Output the (x, y) coordinate of the center of the cell containing the given text.  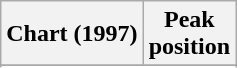
Chart (1997) (72, 34)
Peakposition (189, 34)
